From the cell containing the given text, extract its center point as (X, Y) coordinate. 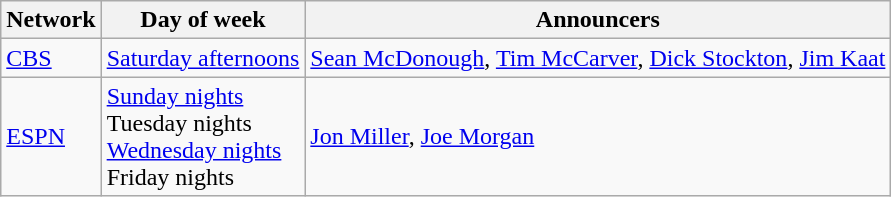
Day of week (203, 20)
CBS (51, 58)
Sunday nightsTuesday nightsWednesday nightsFriday nights (203, 136)
Network (51, 20)
Announcers (598, 20)
Saturday afternoons (203, 58)
Sean McDonough, Tim McCarver, Dick Stockton, Jim Kaat (598, 58)
ESPN (51, 136)
Jon Miller, Joe Morgan (598, 136)
